For the text-containing cell, return its midpoint in (x, y) coordinate format. 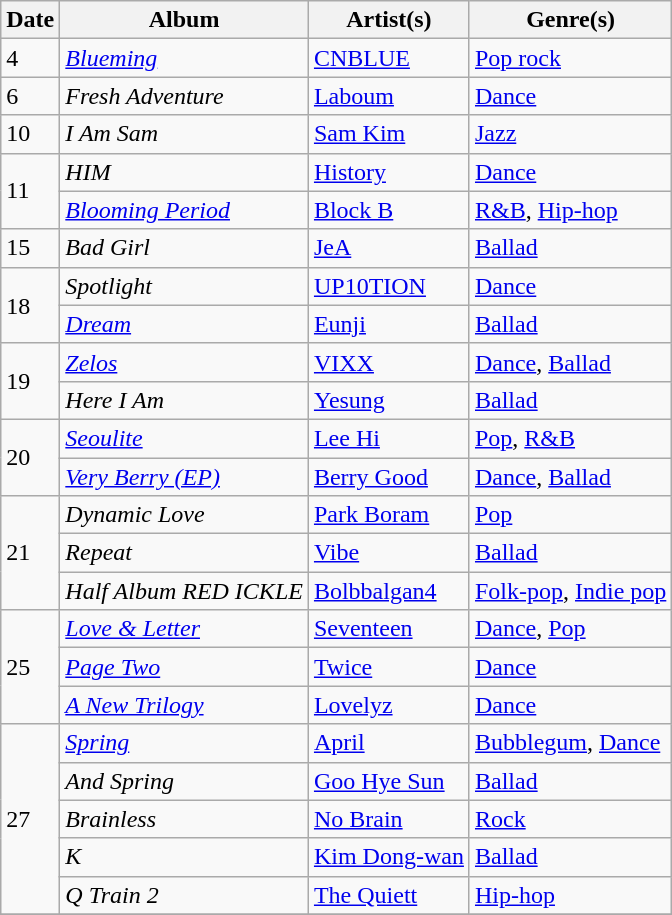
Block B (388, 210)
VIXX (388, 362)
No Brain (388, 819)
Spring (184, 743)
Seoulite (184, 438)
15 (30, 248)
Lovelyz (388, 705)
21 (30, 553)
Half Album RED ICKLE (184, 591)
Laboum (388, 96)
HIM (184, 172)
Date (30, 20)
R&B, Hip-hop (570, 210)
Bubblegum, Dance (570, 743)
UP10TION (388, 286)
Vibe (388, 553)
Here I Am (184, 400)
19 (30, 381)
Yesung (388, 400)
Brainless (184, 819)
Dream (184, 324)
6 (30, 96)
The Quiett (388, 895)
April (388, 743)
Lee Hi (388, 438)
Hip-hop (570, 895)
Page Two (184, 667)
Very Berry (EP) (184, 477)
Spotlight (184, 286)
Pop (570, 515)
Dynamic Love (184, 515)
Genre(s) (570, 20)
Album (184, 20)
Fresh Adventure (184, 96)
Zelos (184, 362)
And Spring (184, 781)
Berry Good (388, 477)
10 (30, 134)
I Am Sam (184, 134)
Pop, R&B (570, 438)
Blueming (184, 58)
11 (30, 191)
Goo Hye Sun (388, 781)
Artist(s) (388, 20)
Q Train 2 (184, 895)
Seventeen (388, 629)
Jazz (570, 134)
Love & Letter (184, 629)
Repeat (184, 553)
A New Trilogy (184, 705)
Park Boram (388, 515)
Sam Kim (388, 134)
Dance, Pop (570, 629)
JeA (388, 248)
Folk-pop, Indie pop (570, 591)
Blooming Period (184, 210)
Kim Dong-wan (388, 857)
Eunji (388, 324)
CNBLUE (388, 58)
History (388, 172)
Twice (388, 667)
4 (30, 58)
Pop rock (570, 58)
27 (30, 819)
Rock (570, 819)
18 (30, 305)
25 (30, 667)
K (184, 857)
20 (30, 457)
Bolbbalgan4 (388, 591)
Bad Girl (184, 248)
